Identify which cell holds the provided text, then report its [X, Y] central coordinate. 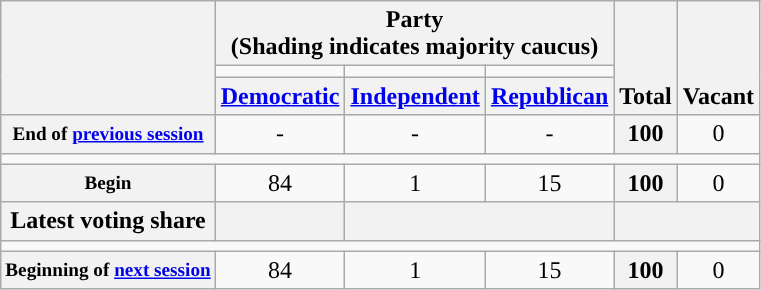
Latest voting share [108, 221]
Independent [415, 96]
Democratic [280, 96]
Beginning of next session [108, 270]
End of previous session [108, 134]
Vacant [718, 58]
Party (Shading indicates majority caucus) [414, 34]
Republican [549, 96]
Total [646, 58]
Begin [108, 183]
